Extract the [X, Y] coordinate from the center of the cell holding the provided text.  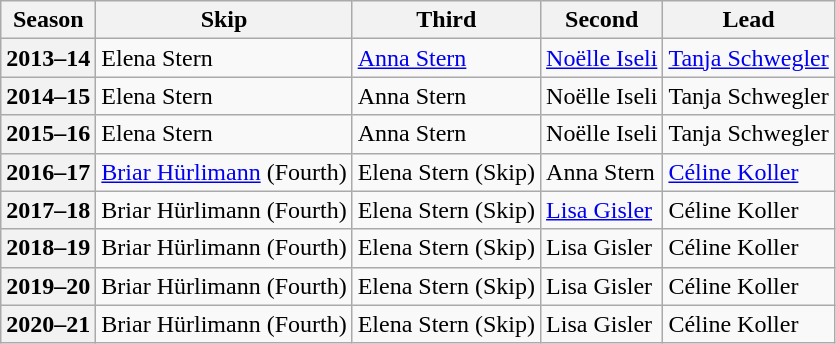
2013–14 [48, 58]
Third [446, 20]
2019–20 [48, 286]
2020–21 [48, 324]
2017–18 [48, 210]
2015–16 [48, 134]
2016–17 [48, 172]
Lead [748, 20]
Second [602, 20]
Skip [224, 20]
2014–15 [48, 96]
Season [48, 20]
2018–19 [48, 248]
